From the cell containing the given text, extract its center point as [x, y] coordinate. 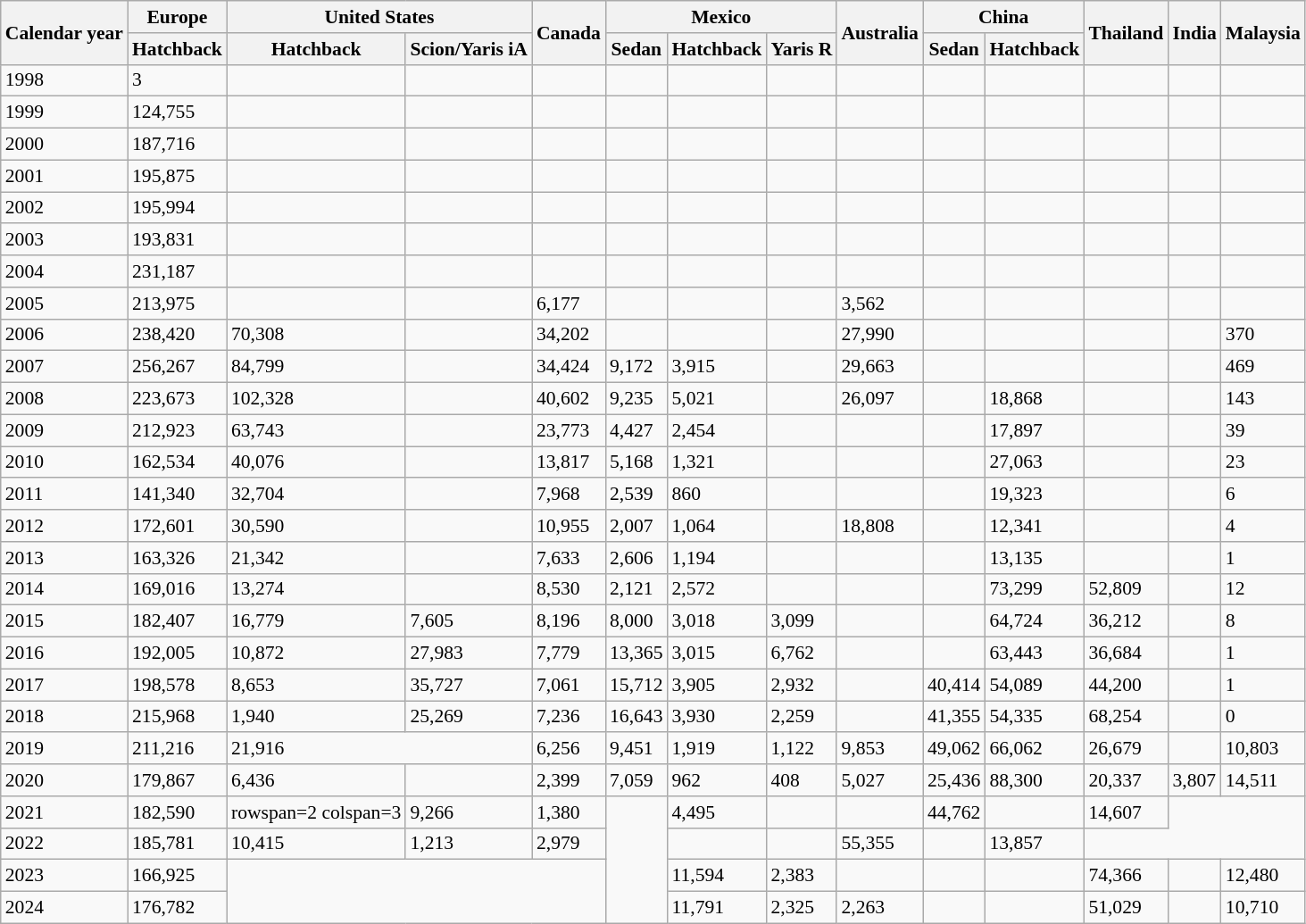
9,853 [879, 749]
2011 [64, 495]
27,990 [879, 335]
7,779 [569, 653]
1,380 [569, 812]
40,414 [953, 685]
2021 [64, 812]
7,633 [569, 558]
212,923 [177, 430]
2,259 [802, 717]
13,857 [1034, 844]
6 [1263, 495]
Malaysia [1263, 32]
36,684 [1126, 653]
370 [1263, 335]
2001 [64, 176]
2019 [64, 749]
52,809 [1126, 589]
469 [1263, 367]
China [1003, 17]
4,427 [636, 430]
7,605 [468, 621]
6,177 [569, 304]
2016 [64, 653]
16,643 [636, 717]
162,534 [177, 462]
185,781 [177, 844]
9,451 [636, 749]
74,366 [1126, 876]
2005 [64, 304]
73,299 [1034, 589]
2,325 [802, 908]
8,000 [636, 621]
10,955 [569, 526]
13,817 [569, 462]
49,062 [953, 749]
187,716 [177, 145]
1,940 [316, 717]
2014 [64, 589]
7,236 [569, 717]
34,424 [569, 367]
2004 [64, 271]
Canada [569, 32]
44,200 [1126, 685]
35,727 [468, 685]
Scion/Yaris iA [468, 49]
238,420 [177, 335]
4,495 [716, 812]
13,274 [316, 589]
2000 [64, 145]
68,254 [1126, 717]
Thailand [1126, 32]
408 [802, 780]
30,590 [316, 526]
6,762 [802, 653]
25,269 [468, 717]
Australia [879, 32]
21,916 [379, 749]
2022 [64, 844]
195,875 [177, 176]
6,436 [316, 780]
3,930 [716, 717]
2012 [64, 526]
176,782 [177, 908]
27,063 [1034, 462]
2,572 [716, 589]
102,328 [316, 399]
63,443 [1034, 653]
2003 [64, 240]
192,005 [177, 653]
United States [379, 17]
13,135 [1034, 558]
rowspan=2 colspan=3 [316, 812]
2013 [64, 558]
26,679 [1126, 749]
11,594 [716, 876]
54,089 [1034, 685]
1,919 [716, 749]
12,341 [1034, 526]
231,187 [177, 271]
10,710 [1263, 908]
3,018 [716, 621]
66,062 [1034, 749]
198,578 [177, 685]
51,029 [1126, 908]
84,799 [316, 367]
1,122 [802, 749]
2,383 [802, 876]
32,704 [316, 495]
962 [716, 780]
15,712 [636, 685]
2020 [64, 780]
18,808 [879, 526]
8,530 [569, 589]
54,335 [1034, 717]
25,436 [953, 780]
19,323 [1034, 495]
7,968 [569, 495]
18,868 [1034, 399]
1,213 [468, 844]
2010 [64, 462]
3,099 [802, 621]
2,932 [802, 685]
8,653 [316, 685]
169,016 [177, 589]
10,415 [316, 844]
143 [1263, 399]
3,915 [716, 367]
213,975 [177, 304]
3,807 [1194, 780]
8 [1263, 621]
860 [716, 495]
7,059 [636, 780]
2,121 [636, 589]
182,590 [177, 812]
5,021 [716, 399]
163,326 [177, 558]
2,454 [716, 430]
9,235 [636, 399]
8,196 [569, 621]
2007 [64, 367]
172,601 [177, 526]
10,803 [1263, 749]
India [1194, 32]
0 [1263, 717]
Calendar year [64, 32]
14,607 [1126, 812]
2009 [64, 430]
12 [1263, 589]
166,925 [177, 876]
36,212 [1126, 621]
14,511 [1263, 780]
2,979 [569, 844]
70,308 [316, 335]
179,867 [177, 780]
182,407 [177, 621]
2015 [64, 621]
3,015 [716, 653]
6,256 [569, 749]
2,606 [636, 558]
211,216 [177, 749]
41,355 [953, 717]
141,340 [177, 495]
63,743 [316, 430]
39 [1263, 430]
2008 [64, 399]
17,897 [1034, 430]
9,172 [636, 367]
88,300 [1034, 780]
55,355 [879, 844]
4 [1263, 526]
2023 [64, 876]
1,064 [716, 526]
193,831 [177, 240]
2,263 [879, 908]
23,773 [569, 430]
5,027 [879, 780]
23 [1263, 462]
1,321 [716, 462]
2,399 [569, 780]
1999 [64, 112]
256,267 [177, 367]
1998 [64, 80]
16,779 [316, 621]
40,076 [316, 462]
12,480 [1263, 876]
2,007 [636, 526]
3 [177, 80]
215,968 [177, 717]
5,168 [636, 462]
2002 [64, 208]
44,762 [953, 812]
9,266 [468, 812]
7,061 [569, 685]
21,342 [316, 558]
13,365 [636, 653]
26,097 [879, 399]
29,663 [879, 367]
64,724 [1034, 621]
2006 [64, 335]
3,562 [879, 304]
2024 [64, 908]
2018 [64, 717]
Europe [177, 17]
40,602 [569, 399]
Mexico [721, 17]
34,202 [569, 335]
3,905 [716, 685]
1,194 [716, 558]
2,539 [636, 495]
11,791 [716, 908]
20,337 [1126, 780]
10,872 [316, 653]
223,673 [177, 399]
Yaris R [802, 49]
27,983 [468, 653]
2017 [64, 685]
124,755 [177, 112]
195,994 [177, 208]
